Capture the cell that displays the provided text and extract its (X, Y) central coordinate. 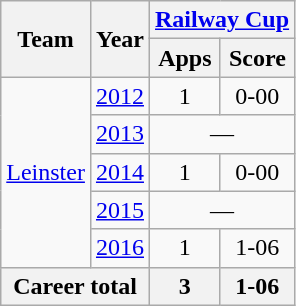
3 (186, 286)
2012 (120, 96)
2016 (120, 248)
2015 (120, 210)
Career total (76, 286)
Score (257, 58)
Year (120, 39)
Apps (186, 58)
Leinster (46, 172)
2014 (120, 172)
2013 (120, 134)
Team (46, 39)
Railway Cup (222, 20)
